Provide the (x, y) coordinate of the cell's center where the given text is located.  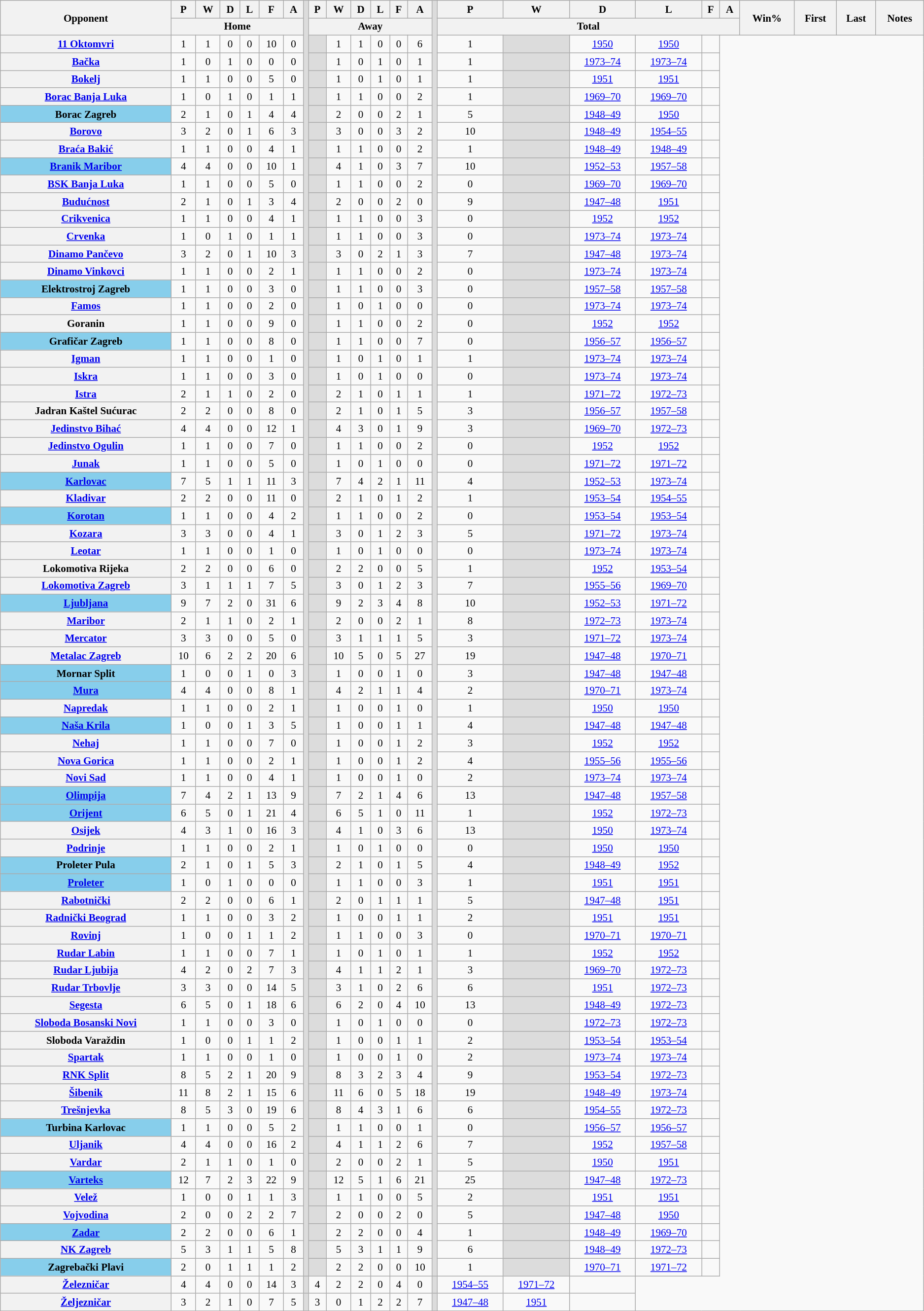
Lokomotiva Zagreb (86, 586)
Crikvenica (86, 219)
Away (371, 27)
Ljubljana (86, 603)
Lokomotiva Rijeka (86, 568)
Bokelj (86, 79)
Sloboda Bosanski Novi (86, 1023)
Bačka (86, 61)
Proleter Pula (86, 865)
22 (272, 1179)
Kozara (86, 533)
Nehaj (86, 743)
Igman (86, 359)
Borac Banja Luka (86, 97)
Last (856, 18)
Leotar (86, 550)
Zagrebački Plavi (86, 1267)
Proleter (86, 883)
Trešnjevka (86, 1109)
Elektrostroj Zagreb (86, 289)
Dinamo Pančevo (86, 253)
Jadran Kaštel Sućurac (86, 411)
Mercator (86, 638)
Orijent (86, 813)
Varteks (86, 1179)
Turbina Karlovac (86, 1127)
Jedinstvo Bihać (86, 428)
27 (420, 656)
Jedinstvo Ogulin (86, 446)
Famos (86, 306)
Iskra (86, 376)
Crvenka (86, 237)
Rovinj (86, 935)
Maribor (86, 620)
Total (588, 27)
Braća Bakić (86, 149)
Segesta (86, 1005)
Home (237, 27)
Vardar (86, 1163)
Karlovac (86, 481)
Kladivar (86, 498)
31 (272, 603)
Mura (86, 690)
Opponent (86, 18)
Željezničar (86, 1302)
Istra (86, 393)
Radnički Beograd (86, 918)
BSK Banja Luka (86, 183)
Branik Maribor (86, 167)
Dinamo Vinkovci (86, 271)
Železničar (86, 1285)
Napredak (86, 708)
Šibenik (86, 1093)
Mornar Split (86, 673)
Junak (86, 463)
Goranin (86, 323)
RNK Split (86, 1075)
Spartak (86, 1057)
Rudar Ljubija (86, 970)
11 Oktomvri (86, 44)
Naša Krila (86, 726)
Budućnost (86, 201)
Olimpija (86, 796)
25 (470, 1179)
Nova Gorica (86, 760)
Rudar Trbovlje (86, 987)
Sloboda Varaždin (86, 1040)
Zadar (86, 1232)
Metalac Zagreb (86, 656)
15 (272, 1093)
Notes (900, 18)
Win% (767, 18)
Korotan (86, 516)
Vojvodina (86, 1215)
Grafičar Zagreb (86, 341)
Uljanik (86, 1145)
Novi Sad (86, 778)
Velež (86, 1197)
NK Zagreb (86, 1249)
Borovo (86, 131)
Podrinje (86, 848)
Osijek (86, 830)
Rudar Labin (86, 953)
Rabotnički (86, 900)
Borac Zagreb (86, 113)
First (815, 18)
